Return [x, y] of the center of cell containing provided text 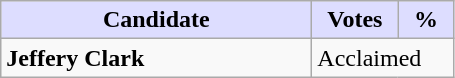
Votes [355, 20]
Candidate [156, 20]
Acclaimed [383, 58]
% [426, 20]
Jeffery Clark [156, 58]
